Return the [x, y] coordinate for the center point of the cell that contains the specified text.  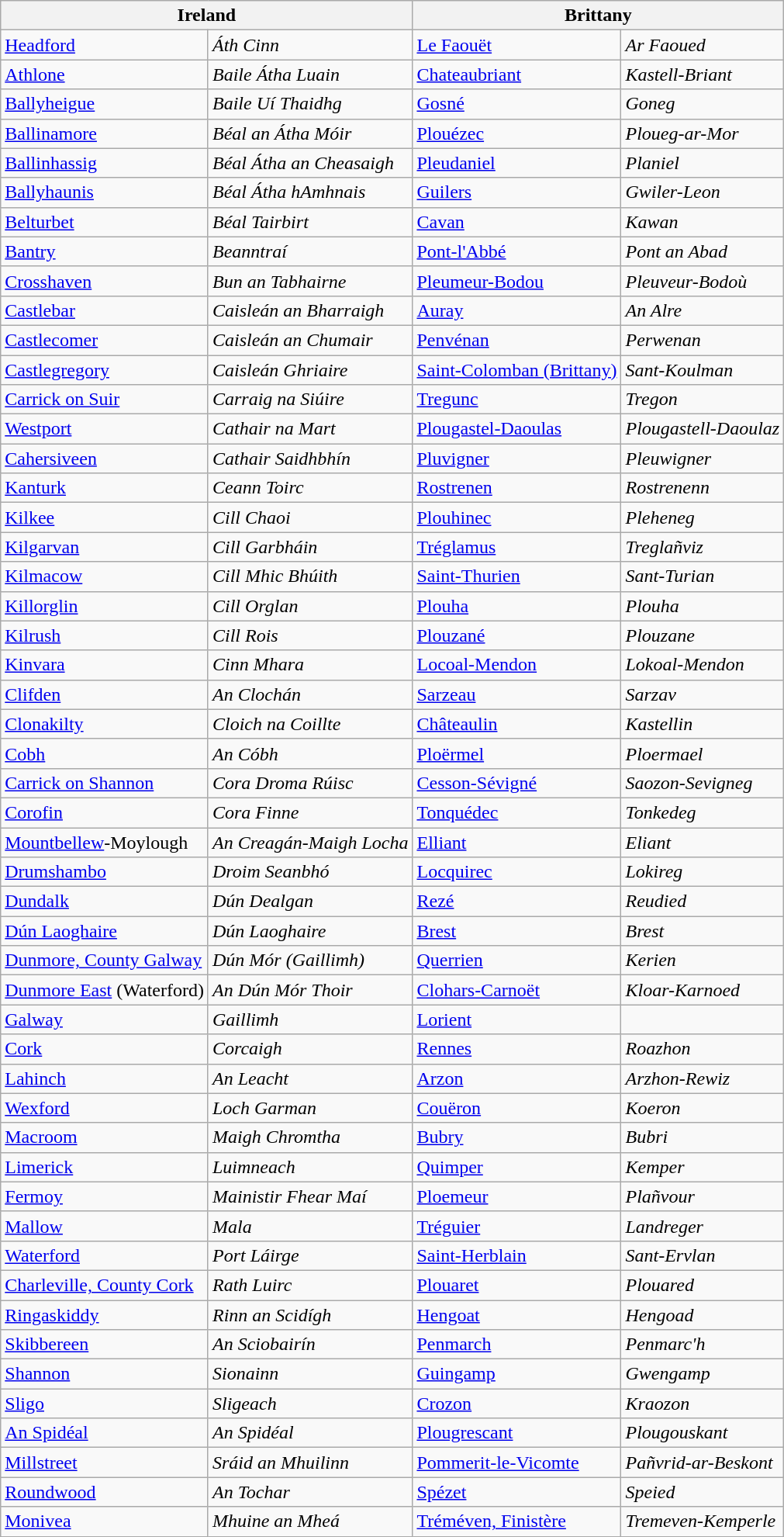
Pommerit-le-Vicomte [516, 1463]
Ballinamore [105, 133]
Tregon [703, 400]
Rostrenenn [703, 488]
Plañvour [703, 1196]
Cora Finne [310, 812]
Baile Átha Luain [310, 74]
Cork [105, 1049]
Headford [105, 45]
Castlecomer [105, 340]
Castlebar [105, 310]
Saint-Colomban (Brittany) [516, 370]
Caisleán Ghriaire [310, 370]
Killorglin [105, 606]
Wexford [105, 1108]
Saint-Thurien [516, 576]
Kastell-Briant [703, 74]
Rezé [516, 902]
Ballinhassig [105, 163]
Plougastell-Daoulaz [703, 429]
Dún Mór (Gaillimh) [310, 961]
Couëron [516, 1108]
Tregunc [516, 400]
An Clochán [310, 694]
Kemper [703, 1167]
Penmarch [516, 1345]
Droim Seanbhó [310, 872]
Galway [105, 1019]
Millstreet [105, 1463]
Rostrenen [516, 488]
Saint-Herblain [516, 1255]
Sant-Ervlan [703, 1255]
Ceann Toirc [310, 488]
Plougouskant [703, 1433]
Gwiler-Leon [703, 192]
Loch Garman [310, 1108]
Tonkedeg [703, 812]
Béal an Átha Móir [310, 133]
Sráid an Mhuilinn [310, 1463]
Mallow [105, 1226]
Lokoal-Mendon [703, 665]
Clonakilty [105, 724]
Cill Garbháin [310, 547]
Kanturk [105, 488]
Dundalk [105, 902]
Cathair na Mart [310, 429]
Speied [703, 1492]
Tremeven-Kemperle [703, 1521]
Sarzav [703, 694]
Ploermael [703, 753]
Maigh Chromtha [310, 1137]
Tréguier [516, 1226]
Bubry [516, 1137]
Corofin [105, 812]
Kawan [703, 222]
An Leacht [310, 1078]
Sant-Koulman [703, 370]
Carrick on Suir [105, 400]
Pleudaniel [516, 163]
Sarzeau [516, 694]
Treglañviz [703, 547]
Athlone [105, 74]
Cill Mhic Bhúith [310, 576]
Bubri [703, 1137]
Caisleán an Bharraigh [310, 310]
Plouzane [703, 635]
Ar Faoued [703, 45]
Mhuine an Mheá [310, 1521]
Kloar-Karnoed [703, 990]
Kilrush [105, 635]
Tonquédec [516, 812]
Querrien [516, 961]
An Creagán-Maigh Locha [310, 842]
Beanntraí [310, 251]
Kilmacow [105, 576]
Châteaulin [516, 724]
Sligo [105, 1404]
Goneg [703, 104]
Reudied [703, 902]
Ireland [206, 16]
Gaillimh [310, 1019]
Dún Dealgan [310, 902]
Arzon [516, 1078]
Quimper [516, 1167]
Gosné [516, 104]
Ploueg-ar-Mor [703, 133]
Port Láirge [310, 1255]
Plouared [703, 1285]
Castlegregory [105, 370]
Cavan [516, 222]
Pont an Abad [703, 251]
Saozon-Sevigneg [703, 783]
Pleheneg [703, 518]
Cathair Saidhbhín [310, 459]
An Alre [703, 310]
Roazhon [703, 1049]
Arzhon-Rewiz [703, 1078]
An Dún Mór Thoir [310, 990]
Ploemeur [516, 1196]
Crozon [516, 1404]
Corcaigh [310, 1049]
Dunmore East (Waterford) [105, 990]
Luimneach [310, 1167]
Koeron [703, 1108]
Macroom [105, 1137]
Crosshaven [105, 281]
Belturbet [105, 222]
Plouzané [516, 635]
Kinvara [105, 665]
Lorient [516, 1019]
Shannon [105, 1374]
Bantry [105, 251]
Sant-Turian [703, 576]
Cinn Mhara [310, 665]
Cesson-Sévigné [516, 783]
Perwenan [703, 340]
Elliant [516, 842]
Plougrescant [516, 1433]
Charleville, County Cork [105, 1285]
Auray [516, 310]
Hengoad [703, 1315]
Brittany [599, 16]
Pont-l'Abbé [516, 251]
Locoal-Mendon [516, 665]
Spézet [516, 1492]
Mountbellew-Moylough [105, 842]
Penmarc'h [703, 1345]
Hengoat [516, 1315]
Plouézec [516, 133]
Ballyhaunis [105, 192]
Roundwood [105, 1492]
Mala [310, 1226]
Guilers [516, 192]
Ploërmel [516, 753]
Locquirec [516, 872]
Rennes [516, 1049]
Clohars-Carnoët [516, 990]
Béal Átha hAmhnais [310, 192]
Landreger [703, 1226]
Sionainn [310, 1374]
Chateaubriant [516, 74]
Eliant [703, 842]
Pleumeur-Bodou [516, 281]
Sligeach [310, 1404]
Cill Rois [310, 635]
Béal Átha an Cheasaigh [310, 163]
Ringaskiddy [105, 1315]
Dunmore, County Galway [105, 961]
Guingamp [516, 1374]
Pañvrid-ar-Beskont [703, 1463]
Cill Chaoi [310, 518]
Cobh [105, 753]
Kastellin [703, 724]
Westport [105, 429]
Waterford [105, 1255]
Rath Luirc [310, 1285]
Kilkee [105, 518]
Cora Droma Rúisc [310, 783]
Cill Orglan [310, 606]
Planiel [703, 163]
An Cóbh [310, 753]
Baile Uí Thaidhg [310, 104]
Kraozon [703, 1404]
Tréméven, Finistère [516, 1521]
Tréglamus [516, 547]
Penvénan [516, 340]
Gwengamp [703, 1374]
Le Faouët [516, 45]
Pluvigner [516, 459]
An Tochar [310, 1492]
An Sciobairín [310, 1345]
Cloich na Coillte [310, 724]
Béal Tairbirt [310, 222]
Rinn an Scidígh [310, 1315]
Áth Cinn [310, 45]
Plouhinec [516, 518]
Lahinch [105, 1078]
Caisleán an Chumair [310, 340]
Fermoy [105, 1196]
Kilgarvan [105, 547]
Bun an Tabhairne [310, 281]
Ballyheigue [105, 104]
Drumshambo [105, 872]
Skibbereen [105, 1345]
Carrick on Shannon [105, 783]
Cahersiveen [105, 459]
Clifden [105, 694]
Monivea [105, 1521]
Limerick [105, 1167]
Lokireg [703, 872]
Pleuveur-Bodoù [703, 281]
Plougastel-Daoulas [516, 429]
Mainistir Fhear Maí [310, 1196]
Plouaret [516, 1285]
Carraig na Siúire [310, 400]
Pleuwigner [703, 459]
Kerien [703, 961]
